Find where the given text appears and provide that cell's center as [X, Y] coordinate. 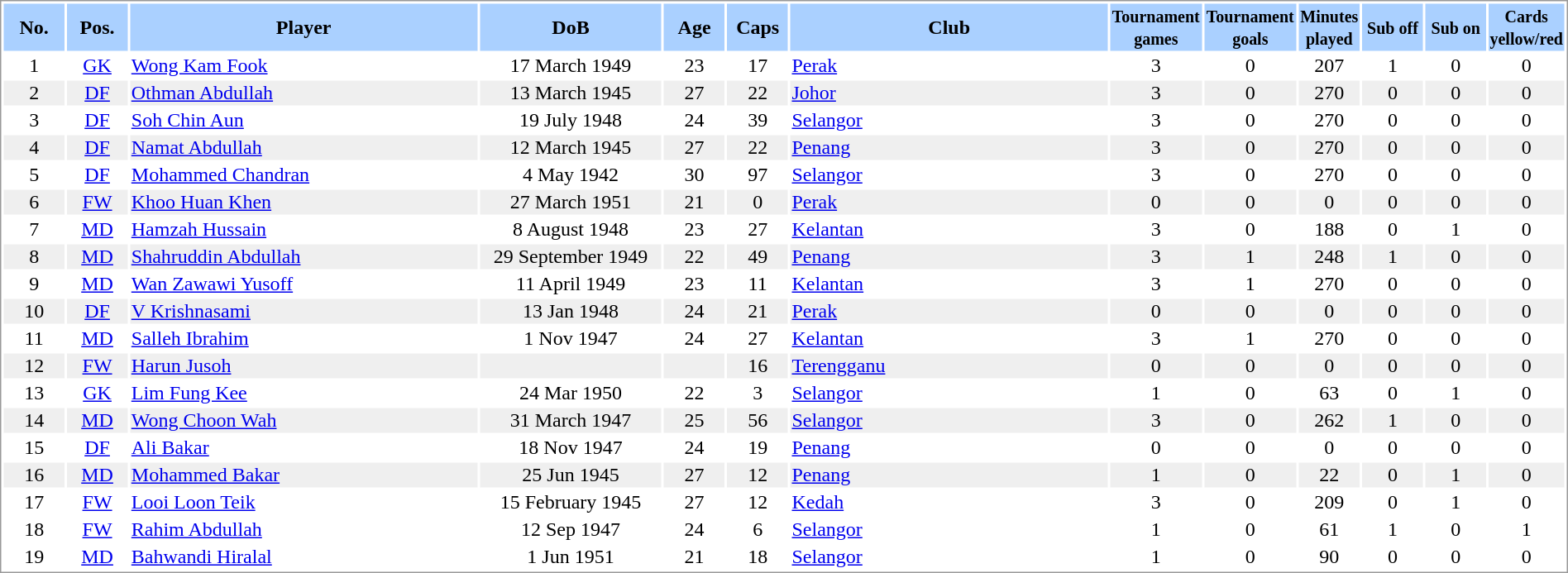
Tournamentgames [1156, 26]
18 Nov 1947 [571, 447]
4 [33, 148]
Namat Abdullah [304, 148]
207 [1329, 65]
Club [949, 26]
29 September 1949 [571, 257]
13 March 1945 [571, 93]
25 Jun 1945 [571, 475]
19 July 1948 [571, 120]
97 [758, 174]
Caps [758, 26]
Wong Choon Wah [304, 421]
27 March 1951 [571, 203]
24 Mar 1950 [571, 393]
4 May 1942 [571, 174]
12 Sep 1947 [571, 530]
13 Jan 1948 [571, 312]
63 [1329, 393]
39 [758, 120]
31 March 1947 [571, 421]
209 [1329, 502]
Salleh Ibrahim [304, 338]
30 [695, 174]
Kedah [949, 502]
Tournamentgoals [1250, 26]
Player [304, 26]
1 Jun 1951 [571, 556]
90 [1329, 556]
Wong Kam Fook [304, 65]
9 [33, 284]
2 [33, 93]
Soh Chin Aun [304, 120]
Shahruddin Abdullah [304, 257]
Khoo Huan Khen [304, 203]
Mohammed Bakar [304, 475]
262 [1329, 421]
12 March 1945 [571, 148]
8 [33, 257]
Ali Bakar [304, 447]
Minutesplayed [1329, 26]
Lim Fung Kee [304, 393]
1 Nov 1947 [571, 338]
7 [33, 229]
DoB [571, 26]
Mohammed Chandran [304, 174]
61 [1329, 530]
Rahim Abdullah [304, 530]
Sub on [1456, 26]
11 April 1949 [571, 284]
8 August 1948 [571, 229]
V Krishnasami [304, 312]
17 March 1949 [571, 65]
10 [33, 312]
Wan Zawawi Yusoff [304, 284]
Hamzah Hussain [304, 229]
Bahwandi Hiralal [304, 556]
Othman Abdullah [304, 93]
14 [33, 421]
Sub off [1393, 26]
No. [33, 26]
Age [695, 26]
Terengganu [949, 366]
15 [33, 447]
5 [33, 174]
13 [33, 393]
56 [758, 421]
Looi Loon Teik [304, 502]
15 February 1945 [571, 502]
Harun Jusoh [304, 366]
188 [1329, 229]
25 [695, 421]
Johor [949, 93]
Pos. [98, 26]
49 [758, 257]
Cardsyellow/red [1527, 26]
248 [1329, 257]
